For the text-containing cell, return its midpoint in [X, Y] coordinate format. 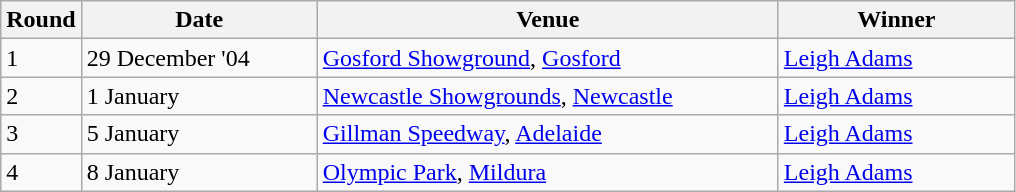
Round [41, 20]
Venue [548, 20]
8 January [199, 172]
Winner [896, 20]
Gillman Speedway, Adelaide [548, 134]
4 [41, 172]
3 [41, 134]
1 [41, 58]
Olympic Park, Mildura [548, 172]
5 January [199, 134]
Gosford Showground, Gosford [548, 58]
Newcastle Showgrounds, Newcastle [548, 96]
2 [41, 96]
29 December '04 [199, 58]
Date [199, 20]
1 January [199, 96]
